Find where the given text appears and provide that cell's center as (x, y) coordinate. 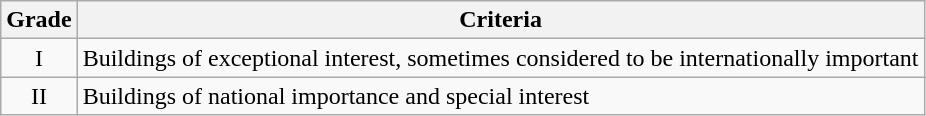
Criteria (500, 20)
I (39, 58)
Grade (39, 20)
Buildings of exceptional interest, sometimes considered to be internationally important (500, 58)
II (39, 96)
Buildings of national importance and special interest (500, 96)
